Return (X, Y) of the center of cell containing provided text 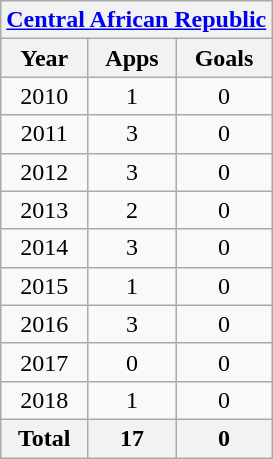
2011 (44, 134)
Total (44, 438)
2010 (44, 96)
2013 (44, 210)
2017 (44, 362)
Goals (224, 58)
2015 (44, 286)
Central African Republic (136, 20)
17 (132, 438)
2014 (44, 248)
2 (132, 210)
2018 (44, 400)
Year (44, 58)
2012 (44, 172)
Apps (132, 58)
2016 (44, 324)
